Provide the (X, Y) coordinate of the cell's center where the given text is located.  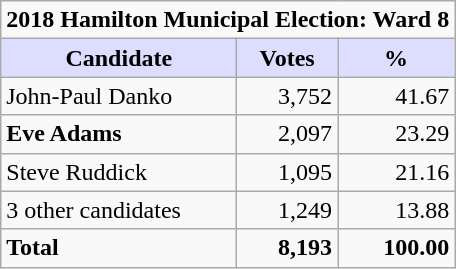
41.67 (396, 96)
1,249 (288, 210)
23.29 (396, 134)
13.88 (396, 210)
1,095 (288, 172)
3 other candidates (119, 210)
100.00 (396, 248)
Total (119, 248)
Votes (288, 58)
Eve Adams (119, 134)
2,097 (288, 134)
% (396, 58)
Steve Ruddick (119, 172)
Candidate (119, 58)
2018 Hamilton Municipal Election: Ward 8 (228, 20)
8,193 (288, 248)
3,752 (288, 96)
John-Paul Danko (119, 96)
21.16 (396, 172)
